Identify which cell holds the provided text, then report its [x, y] central coordinate. 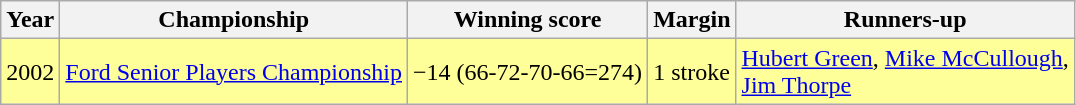
Year [30, 20]
−14 (66-72-70-66=274) [528, 72]
Margin [692, 20]
Hubert Green, Mike McCullough, Jim Thorpe [905, 72]
Championship [234, 20]
1 stroke [692, 72]
2002 [30, 72]
Ford Senior Players Championship [234, 72]
Runners-up [905, 20]
Winning score [528, 20]
